Capture the cell that displays the provided text and extract its (X, Y) central coordinate. 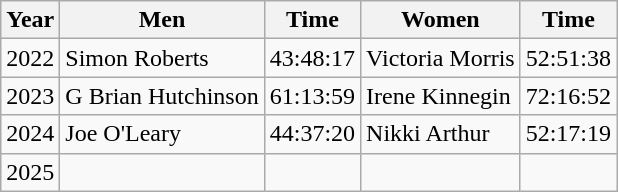
Men (162, 20)
52:51:38 (568, 58)
Irene Kinnegin (441, 96)
2023 (30, 96)
Joe O'Leary (162, 134)
Women (441, 20)
44:37:20 (312, 134)
61:13:59 (312, 96)
2022 (30, 58)
2024 (30, 134)
52:17:19 (568, 134)
Simon Roberts (162, 58)
43:48:17 (312, 58)
72:16:52 (568, 96)
G Brian Hutchinson (162, 96)
Victoria Morris (441, 58)
Year (30, 20)
Nikki Arthur (441, 134)
2025 (30, 172)
